Search for the cell housing the specified text and yield its (X, Y) center coordinate. 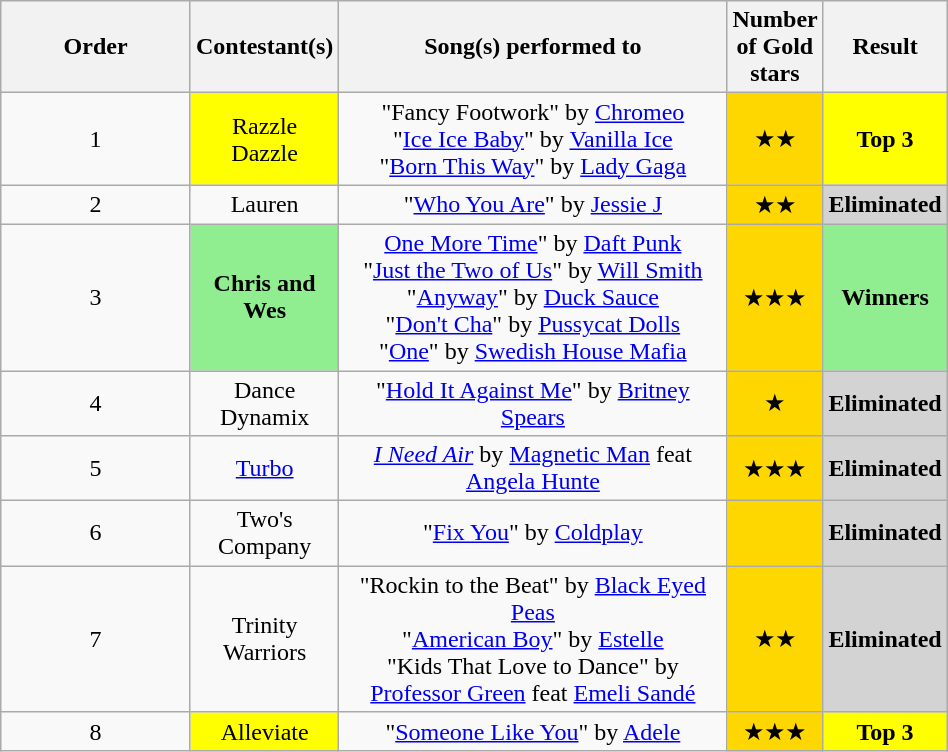
5 (96, 468)
7 (96, 639)
Result (885, 47)
Two's Company (264, 534)
Alleviate (264, 732)
I Need Air by Magnetic Man feat Angela Hunte (533, 468)
Razzle Dazzle (264, 139)
Trinity Warriors (264, 639)
1 (96, 139)
Contestant(s) (264, 47)
Number of Gold stars (775, 47)
★ (775, 402)
Winners (885, 297)
Turbo (264, 468)
"Hold It Against Me" by Britney Spears (533, 402)
"Fancy Footwork" by Chromeo "Ice Ice Baby" by Vanilla Ice "Born This Way" by Lady Gaga (533, 139)
4 (96, 402)
8 (96, 732)
6 (96, 534)
Order (96, 47)
"Someone Like You" by Adele (533, 732)
"Fix You" by Coldplay (533, 534)
Dance Dynamix (264, 402)
2 (96, 205)
Song(s) performed to (533, 47)
"Who You Are" by Jessie J (533, 205)
One More Time" by Daft Punk "Just the Two of Us" by Will Smith "Anyway" by Duck Sauce "Don't Cha" by Pussycat Dolls "One" by Swedish House Mafia (533, 297)
3 (96, 297)
Chris and Wes (264, 297)
"Rockin to the Beat" by Black Eyed Peas "American Boy" by Estelle "Kids That Love to Dance" by Professor Green feat Emeli Sandé (533, 639)
Lauren (264, 205)
